From the cell containing the given text, extract its center point as [x, y] coordinate. 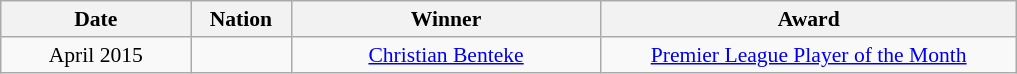
Award [808, 19]
Winner [446, 19]
Premier League Player of the Month [808, 55]
April 2015 [96, 55]
Christian Benteke [446, 55]
Nation [241, 19]
Date [96, 19]
